Return the (X, Y) coordinate for the center point of the cell that contains the specified text.  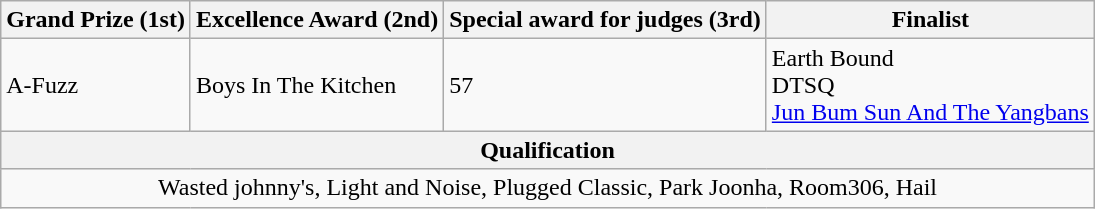
Earth BoundDTSQJun Bum Sun And The Yangbans (930, 85)
Grand Prize (1st) (96, 20)
Boys In The Kitchen (316, 85)
Qualification (548, 150)
Special award for judges (3rd) (606, 20)
A-Fuzz (96, 85)
Wasted johnny's, Light and Noise, Plugged Classic, Park Joonha, Room306, Hail (548, 188)
Excellence Award (2nd) (316, 20)
Finalist (930, 20)
57 (606, 85)
